Output the [x, y] coordinate of the center of the cell containing the given text.  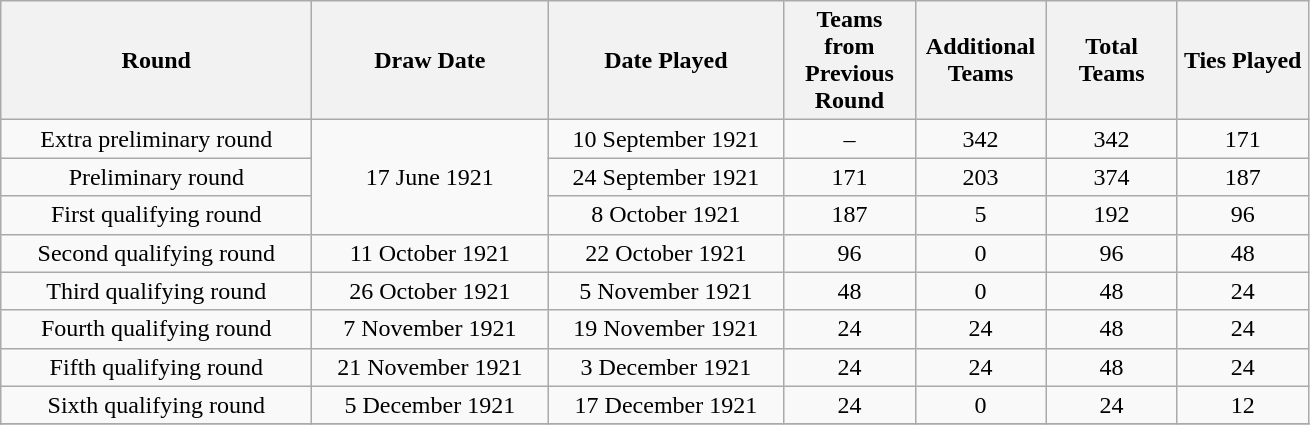
Fourth qualifying round [156, 329]
10 September 1921 [666, 139]
Additional Teams [980, 60]
21 November 1921 [430, 367]
7 November 1921 [430, 329]
11 October 1921 [430, 253]
Sixth qualifying round [156, 405]
Draw Date [430, 60]
203 [980, 177]
– [850, 139]
5 December 1921 [430, 405]
12 [1242, 405]
8 October 1921 [666, 215]
17 June 1921 [430, 177]
26 October 1921 [430, 291]
192 [1112, 215]
24 September 1921 [666, 177]
Preliminary round [156, 177]
3 December 1921 [666, 367]
5 November 1921 [666, 291]
Third qualifying round [156, 291]
Ties Played [1242, 60]
5 [980, 215]
Fifth qualifying round [156, 367]
22 October 1921 [666, 253]
374 [1112, 177]
Teams from Previous Round [850, 60]
First qualifying round [156, 215]
Extra preliminary round [156, 139]
17 December 1921 [666, 405]
19 November 1921 [666, 329]
Second qualifying round [156, 253]
Total Teams [1112, 60]
Date Played [666, 60]
Round [156, 60]
